Capture the cell that displays the provided text and extract its [x, y] central coordinate. 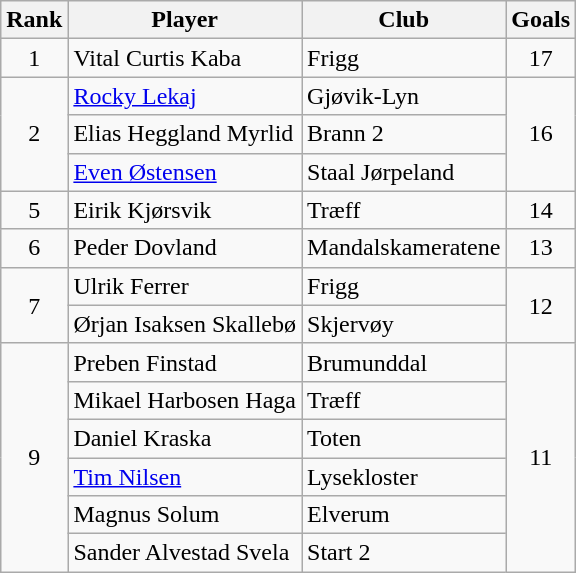
Brumunddal [404, 362]
Eirik Kjørsvik [185, 210]
Elias Heggland Myrlid [185, 134]
Skjervøy [404, 324]
Magnus Solum [185, 515]
Ulrik Ferrer [185, 286]
Mandalskameratene [404, 248]
7 [34, 305]
Club [404, 20]
17 [541, 58]
5 [34, 210]
Goals [541, 20]
Start 2 [404, 553]
2 [34, 134]
1 [34, 58]
Player [185, 20]
11 [541, 457]
Mikael Harbosen Haga [185, 400]
Brann 2 [404, 134]
Rank [34, 20]
Lysekloster [404, 477]
12 [541, 305]
Toten [404, 438]
Sander Alvestad Svela [185, 553]
Peder Dovland [185, 248]
Rocky Lekaj [185, 96]
Ørjan Isaksen Skallebø [185, 324]
Even Østensen [185, 172]
Preben Finstad [185, 362]
9 [34, 457]
Gjøvik-Lyn [404, 96]
14 [541, 210]
Tim Nilsen [185, 477]
Vital Curtis Kaba [185, 58]
Elverum [404, 515]
Staal Jørpeland [404, 172]
13 [541, 248]
Daniel Kraska [185, 438]
6 [34, 248]
16 [541, 134]
